Capture the cell that displays the provided text and extract its [x, y] central coordinate. 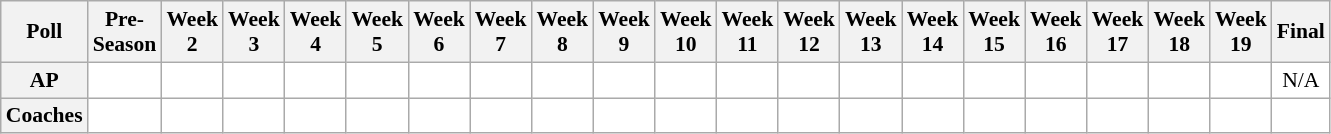
Week11 [748, 32]
Pre-Season [125, 32]
Poll [44, 32]
AP [44, 80]
Week14 [933, 32]
Week16 [1056, 32]
Week15 [994, 32]
Week6 [439, 32]
Week7 [501, 32]
Week13 [871, 32]
Week8 [562, 32]
Week10 [686, 32]
Week17 [1118, 32]
Week5 [377, 32]
Week18 [1179, 32]
Week4 [316, 32]
Coaches [44, 116]
Week9 [624, 32]
Final [1301, 32]
Week3 [254, 32]
Week2 [192, 32]
N/A [1301, 80]
Week12 [809, 32]
Week19 [1241, 32]
